Output the (x, y) coordinate of the center of the cell containing the given text.  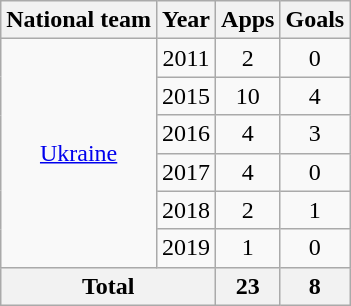
Total (108, 286)
Year (186, 20)
Apps (248, 20)
2016 (186, 134)
2019 (186, 248)
3 (315, 134)
National team (79, 20)
2017 (186, 172)
2018 (186, 210)
Goals (315, 20)
2011 (186, 58)
8 (315, 286)
2015 (186, 96)
Ukraine (79, 153)
23 (248, 286)
10 (248, 96)
